Detect which cell encompasses the target text, then output its (x, y) center coordinate. 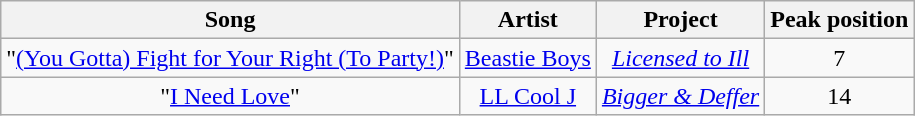
Licensed to Ill (680, 58)
"(You Gotta) Fight for Your Right (To Party!)" (230, 58)
LL Cool J (528, 96)
Artist (528, 20)
7 (840, 58)
"I Need Love" (230, 96)
Bigger & Deffer (680, 96)
Beastie Boys (528, 58)
Project (680, 20)
Peak position (840, 20)
Song (230, 20)
14 (840, 96)
